Scan for the cell matching the given text and deliver its (X, Y) coordinate at center. 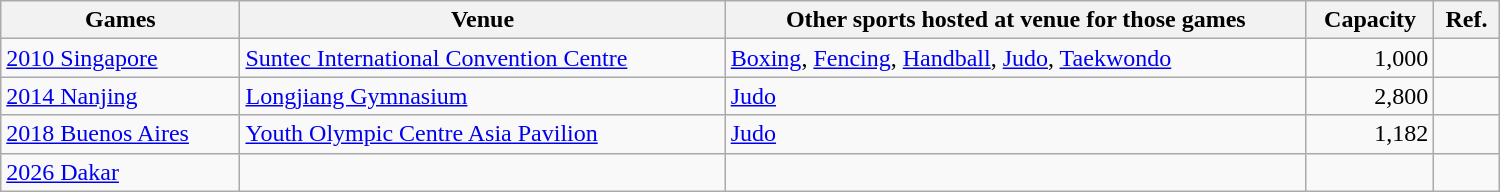
Suntec International Convention Centre (482, 58)
Ref. (1467, 20)
2026 Dakar (120, 172)
2010 Singapore (120, 58)
2018 Buenos Aires (120, 134)
1,000 (1370, 58)
Venue (482, 20)
2014 Nanjing (120, 96)
1,182 (1370, 134)
Longjiang Gymnasium (482, 96)
Other sports hosted at venue for those games (1016, 20)
Youth Olympic Centre Asia Pavilion (482, 134)
Games (120, 20)
Boxing, Fencing, Handball, Judo, Taekwondo (1016, 58)
Capacity (1370, 20)
2,800 (1370, 96)
